Provide the [x, y] coordinate of the cell's center where the given text is located.  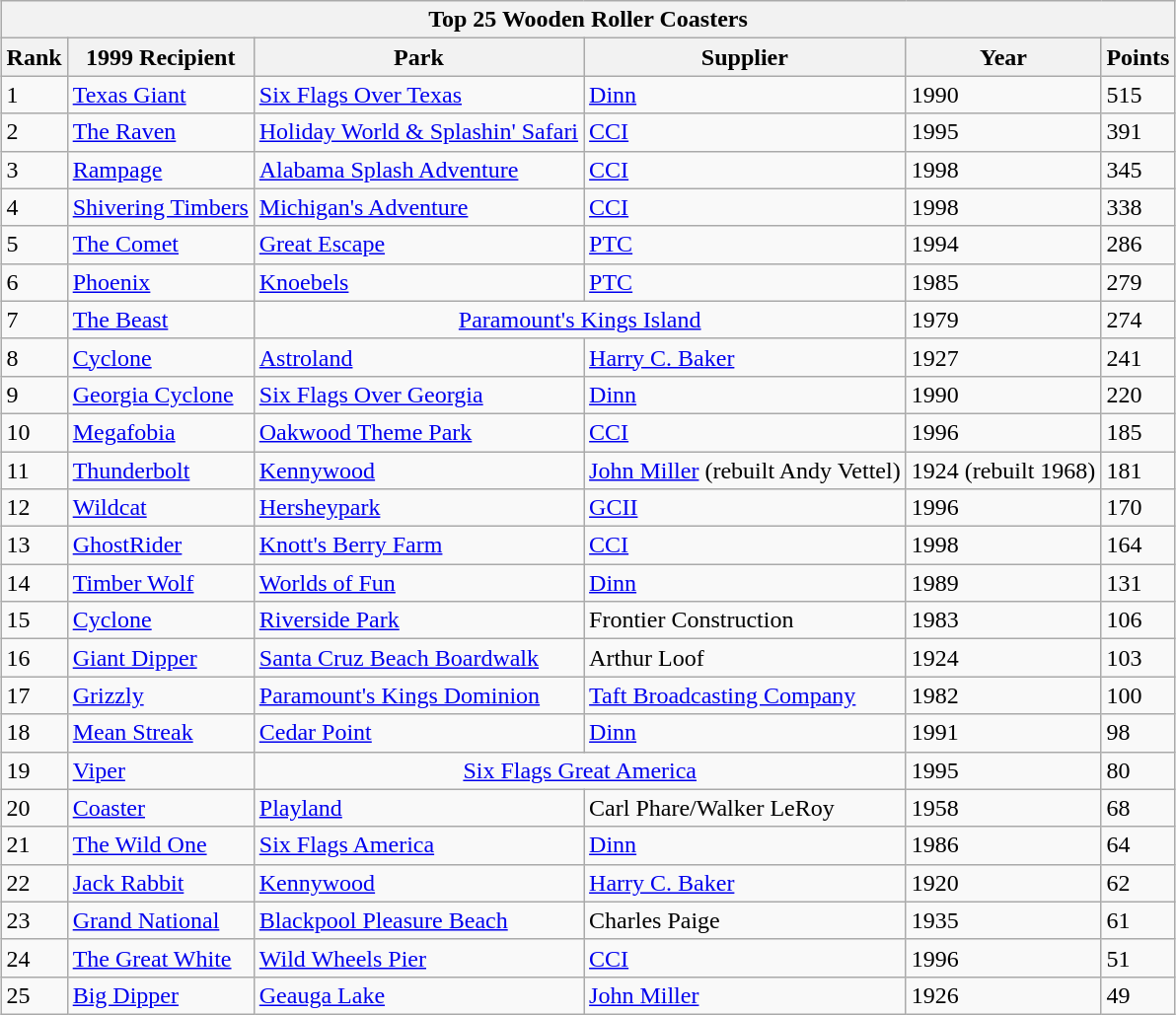
12 [34, 508]
John Miller (rebuilt Andy Vettel) [746, 471]
Michigan's Adventure [418, 207]
7 [34, 320]
The Beast [160, 320]
Park [418, 57]
1979 [1003, 320]
Timber Wolf [160, 583]
17 [34, 695]
64 [1139, 845]
241 [1139, 357]
Thunderbolt [160, 471]
GCII [746, 508]
220 [1139, 395]
1985 [1003, 282]
The Great White [160, 958]
1989 [1003, 583]
Six Flags America [418, 845]
24 [34, 958]
13 [34, 545]
11 [34, 471]
Paramount's Kings Island [580, 320]
Carl Phare/Walker LeRoy [746, 808]
Riverside Park [418, 620]
1958 [1003, 808]
John Miller [746, 995]
Giant Dipper [160, 658]
Hersheypark [418, 508]
Geauga Lake [418, 995]
Rampage [160, 170]
1926 [1003, 995]
5 [34, 245]
1986 [1003, 845]
The Wild One [160, 845]
1927 [1003, 357]
Mean Streak [160, 733]
9 [34, 395]
Six Flags Over Georgia [418, 395]
8 [34, 357]
Shivering Timbers [160, 207]
Megafobia [160, 432]
Texas Giant [160, 95]
185 [1139, 432]
106 [1139, 620]
Knott's Berry Farm [418, 545]
21 [34, 845]
103 [1139, 658]
49 [1139, 995]
Alabama Splash Adventure [418, 170]
Astroland [418, 357]
Year [1003, 57]
515 [1139, 95]
Taft Broadcasting Company [746, 695]
1924 [1003, 658]
6 [34, 282]
18 [34, 733]
Grand National [160, 920]
Jack Rabbit [160, 883]
23 [34, 920]
1983 [1003, 620]
1924 (rebuilt 1968) [1003, 471]
Coaster [160, 808]
1999 Recipient [160, 57]
22 [34, 883]
345 [1139, 170]
The Raven [160, 132]
391 [1139, 132]
1920 [1003, 883]
1991 [1003, 733]
Knoebels [418, 282]
Big Dipper [160, 995]
Blackpool Pleasure Beach [418, 920]
Holiday World & Splashin' Safari [418, 132]
68 [1139, 808]
80 [1139, 770]
4 [34, 207]
1 [34, 95]
Paramount's Kings Dominion [418, 695]
Six Flags Great America [580, 770]
Rank [34, 57]
131 [1139, 583]
Georgia Cyclone [160, 395]
61 [1139, 920]
Worlds of Fun [418, 583]
Grizzly [160, 695]
62 [1139, 883]
Frontier Construction [746, 620]
14 [34, 583]
GhostRider [160, 545]
Phoenix [160, 282]
Supplier [746, 57]
1982 [1003, 695]
1935 [1003, 920]
Top 25 Wooden Roller Coasters [588, 20]
Wildcat [160, 508]
164 [1139, 545]
Six Flags Over Texas [418, 95]
181 [1139, 471]
Great Escape [418, 245]
2 [34, 132]
3 [34, 170]
Charles Paige [746, 920]
20 [34, 808]
100 [1139, 695]
Cedar Point [418, 733]
1994 [1003, 245]
279 [1139, 282]
51 [1139, 958]
15 [34, 620]
Arthur Loof [746, 658]
19 [34, 770]
16 [34, 658]
286 [1139, 245]
The Comet [160, 245]
Oakwood Theme Park [418, 432]
Viper [160, 770]
274 [1139, 320]
338 [1139, 207]
25 [34, 995]
Points [1139, 57]
98 [1139, 733]
Wild Wheels Pier [418, 958]
10 [34, 432]
170 [1139, 508]
Playland [418, 808]
Santa Cruz Beach Boardwalk [418, 658]
